Detect which cell encompasses the target text, then output its [x, y] center coordinate. 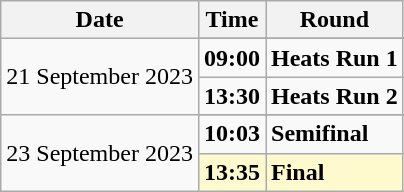
13:30 [232, 96]
Semifinal [335, 134]
10:03 [232, 134]
Time [232, 20]
09:00 [232, 58]
Heats Run 2 [335, 96]
13:35 [232, 172]
Final [335, 172]
23 September 2023 [100, 153]
Date [100, 20]
Heats Run 1 [335, 58]
Round [335, 20]
21 September 2023 [100, 77]
